Detect which cell encompasses the target text, then output its [x, y] center coordinate. 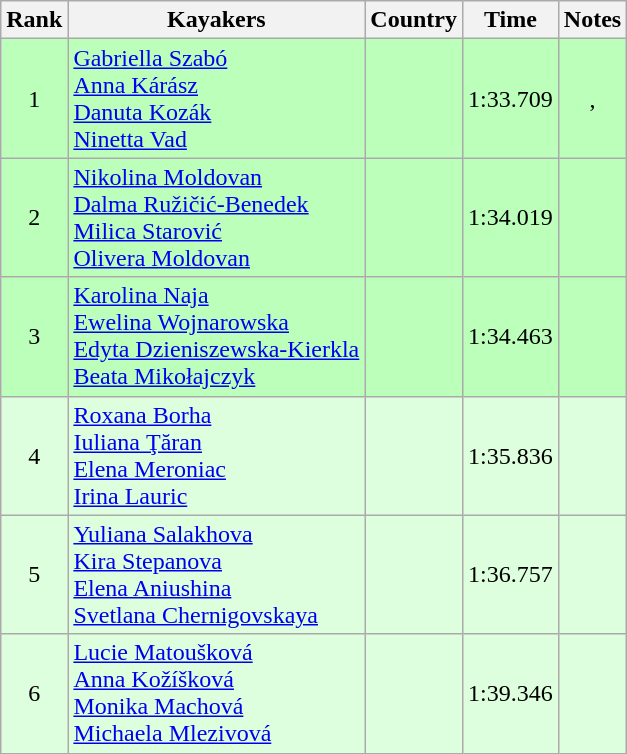
Gabriella SzabóAnna KárászDanuta KozákNinetta Vad [216, 98]
Time [511, 20]
4 [34, 456]
Lucie MatouškováAnna KožíškováMonika MachováMichaela Mlezivová [216, 694]
1:34.463 [511, 336]
Kayakers [216, 20]
2 [34, 218]
Karolina NajaEwelina WojnarowskaEdyta Dzieniszewska-KierklaBeata Mikołajczyk [216, 336]
1:35.836 [511, 456]
Notes [592, 20]
Nikolina MoldovanDalma Ružičić-BenedekMilica StarovićOlivera Moldovan [216, 218]
Rank [34, 20]
1:33.709 [511, 98]
6 [34, 694]
Country [414, 20]
Roxana BorhaIuliana ŢăranElena MeroniacIrina Lauric [216, 456]
1 [34, 98]
, [592, 98]
1:39.346 [511, 694]
Yuliana SalakhovaKira StepanovaElena AniushinaSvetlana Chernigovskaya [216, 574]
3 [34, 336]
1:36.757 [511, 574]
1:34.019 [511, 218]
5 [34, 574]
